From the cell containing the given text, extract its center point as [X, Y] coordinate. 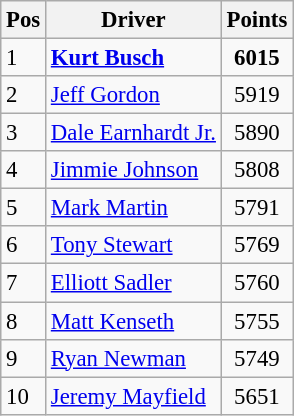
Kurt Busch [134, 58]
6015 [256, 58]
5749 [256, 358]
5791 [256, 208]
5890 [256, 133]
Dale Earnhardt Jr. [134, 133]
5919 [256, 95]
Driver [134, 20]
Jeff Gordon [134, 95]
5651 [256, 396]
5760 [256, 283]
2 [24, 95]
5755 [256, 321]
5808 [256, 170]
8 [24, 321]
6 [24, 245]
10 [24, 396]
5769 [256, 245]
Jeremy Mayfield [134, 396]
Mark Martin [134, 208]
Matt Kenseth [134, 321]
4 [24, 170]
Ryan Newman [134, 358]
Pos [24, 20]
Points [256, 20]
3 [24, 133]
Tony Stewart [134, 245]
Jimmie Johnson [134, 170]
Elliott Sadler [134, 283]
1 [24, 58]
5 [24, 208]
7 [24, 283]
9 [24, 358]
